Find where the given text appears and provide that cell's center as (X, Y) coordinate. 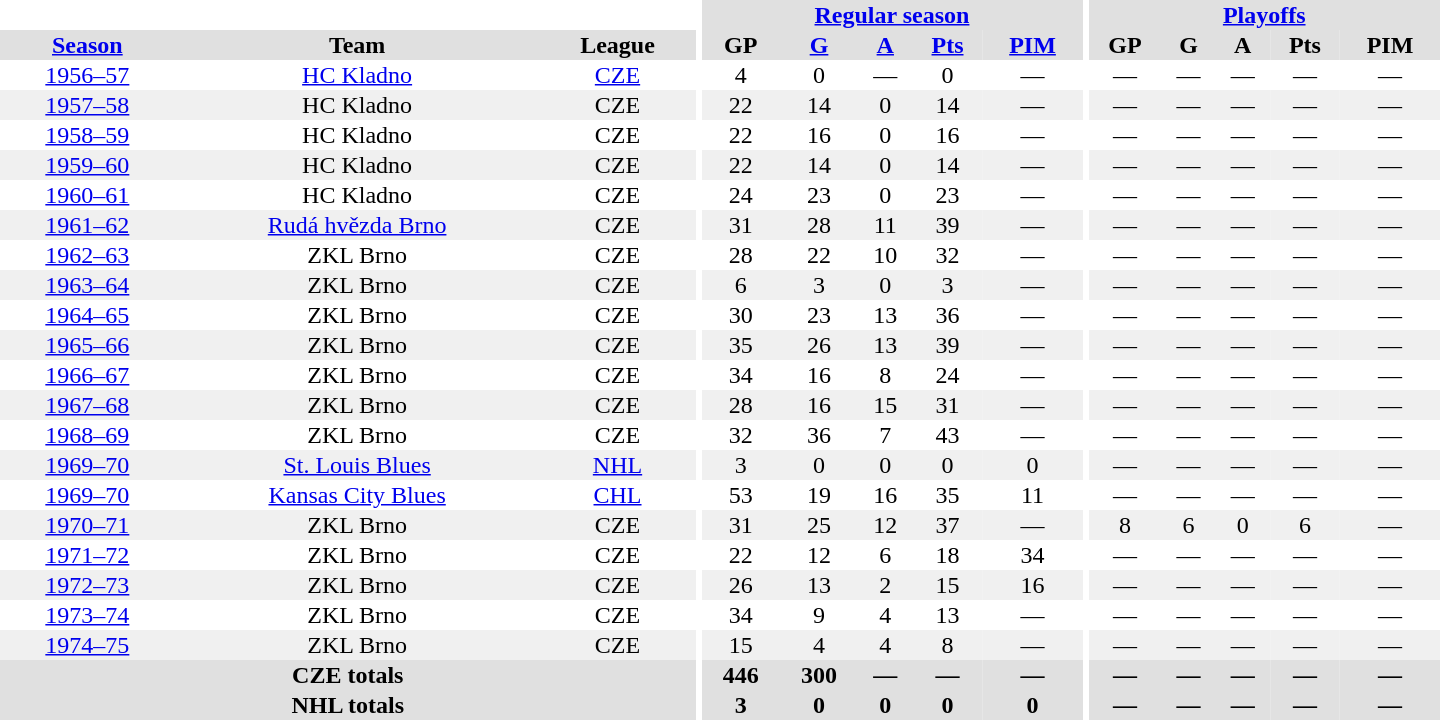
1964–65 (88, 315)
Kansas City Blues (358, 495)
43 (947, 435)
9 (819, 615)
1961–62 (88, 225)
1970–71 (88, 525)
Rudá hvězda Brno (358, 225)
18 (947, 555)
53 (741, 495)
Playoffs (1264, 15)
1973–74 (88, 615)
CZE totals (348, 675)
2 (885, 585)
1972–73 (88, 585)
25 (819, 525)
37 (947, 525)
1966–67 (88, 375)
1956–57 (88, 75)
League (618, 45)
NHL (618, 465)
CHL (618, 495)
1965–66 (88, 345)
1959–60 (88, 165)
1960–61 (88, 195)
1957–58 (88, 105)
1967–68 (88, 405)
10 (885, 255)
446 (741, 675)
Team (358, 45)
19 (819, 495)
7 (885, 435)
1968–69 (88, 435)
1974–75 (88, 645)
1958–59 (88, 135)
1963–64 (88, 285)
300 (819, 675)
NHL totals (348, 705)
1971–72 (88, 555)
Season (88, 45)
St. Louis Blues (358, 465)
1962–63 (88, 255)
Regular season (892, 15)
30 (741, 315)
